Detect which cell encompasses the target text, then output its [X, Y] center coordinate. 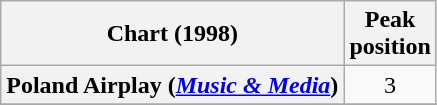
Poland Airplay (Music & Media) [172, 85]
Chart (1998) [172, 34]
Peakposition [390, 34]
3 [390, 85]
